Locate the cell with the specified text and output its (x, y) center coordinate. 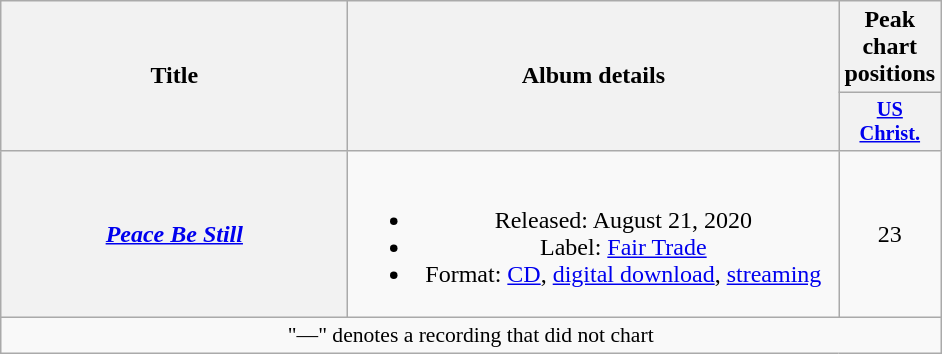
Released: August 21, 2020Label: Fair TradeFormat: CD, digital download, streaming (594, 234)
Peace Be Still (174, 234)
USChrist. (890, 122)
23 (890, 234)
Peak chart positions (890, 47)
Album details (594, 76)
"—" denotes a recording that did not chart (471, 336)
Title (174, 76)
